Search for the cell housing the specified text and yield its [x, y] center coordinate. 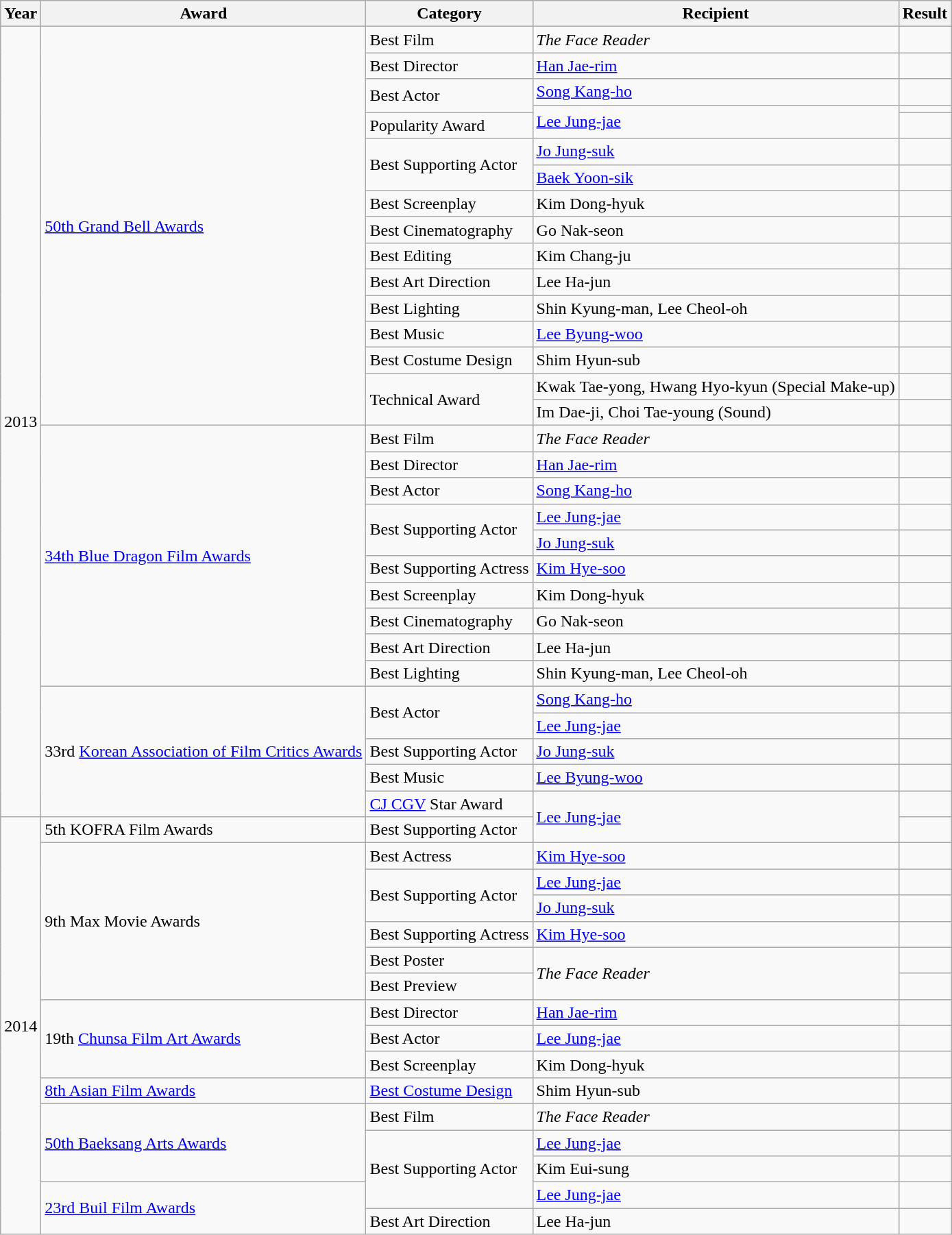
9th Max Movie Awards [204, 921]
Result [925, 14]
Kwak Tae-yong, Hwang Hyo-kyun (Special Make-up) [716, 387]
33rd Korean Association of Film Critics Awards [204, 751]
2013 [21, 422]
Kim Eui-sung [716, 1169]
2014 [21, 1025]
Popularity Award [450, 125]
34th Blue Dragon Film Awards [204, 557]
Recipient [716, 14]
Technical Award [450, 400]
Category [450, 14]
Kim Chang-ju [716, 256]
Best Editing [450, 256]
Award [204, 14]
Year [21, 14]
Best Preview [450, 986]
23rd Buil Film Awards [204, 1208]
CJ CGV Star Award [450, 804]
19th Chunsa Film Art Awards [204, 1038]
5th KOFRA Film Awards [204, 830]
Best Poster [450, 960]
50th Baeksang Arts Awards [204, 1142]
Best Actress [450, 856]
Baek Yoon-sik [716, 178]
Im Dae-ji, Choi Tae-young (Sound) [716, 413]
8th Asian Film Awards [204, 1090]
50th Grand Bell Awards [204, 226]
